Locate the cell with the specified text and output its [X, Y] center coordinate. 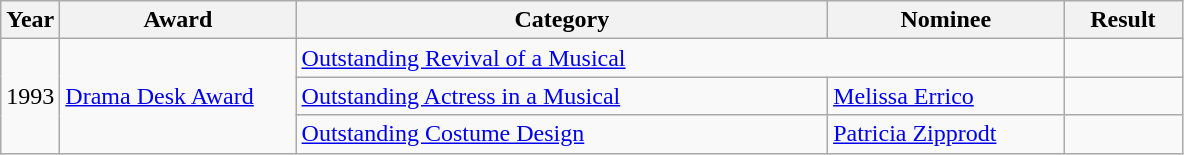
Outstanding Actress in a Musical [562, 96]
Drama Desk Award [178, 96]
Nominee [946, 20]
Melissa Errico [946, 96]
Award [178, 20]
1993 [30, 96]
Patricia Zipprodt [946, 134]
Category [562, 20]
Result [1123, 20]
Outstanding Revival of a Musical [680, 58]
Year [30, 20]
Outstanding Costume Design [562, 134]
